Identify which cell holds the provided text, then report its (x, y) central coordinate. 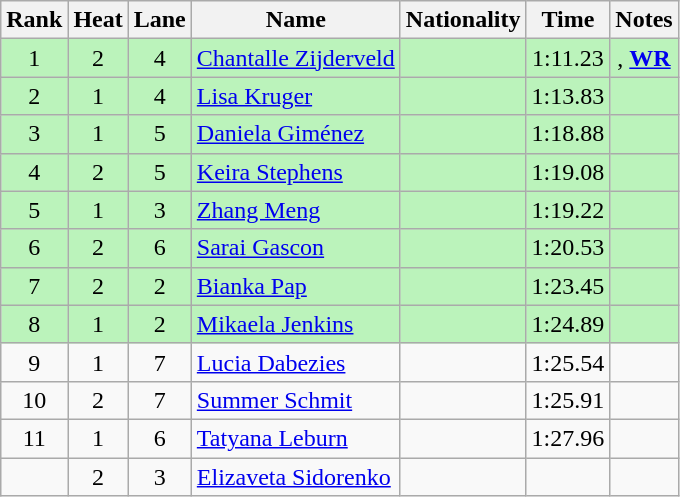
Summer Schmit (296, 400)
Mikaela Jenkins (296, 324)
Bianka Pap (296, 286)
Lucia Dabezies (296, 362)
Notes (644, 20)
1:24.89 (568, 324)
1:27.96 (568, 438)
1:20.53 (568, 248)
Sarai Gascon (296, 248)
Lane (160, 20)
1:19.22 (568, 210)
Nationality (463, 20)
Heat (98, 20)
11 (34, 438)
Name (296, 20)
Daniela Giménez (296, 134)
10 (34, 400)
Lisa Kruger (296, 96)
Zhang Meng (296, 210)
Chantalle Zijderveld (296, 58)
Rank (34, 20)
1:18.88 (568, 134)
8 (34, 324)
Keira Stephens (296, 172)
1:13.83 (568, 96)
Time (568, 20)
1:11.23 (568, 58)
9 (34, 362)
1:19.08 (568, 172)
, WR (644, 58)
Elizaveta Sidorenko (296, 477)
1:25.91 (568, 400)
1:25.54 (568, 362)
1:23.45 (568, 286)
Tatyana Leburn (296, 438)
